From the cell containing the given text, extract its center point as [X, Y] coordinate. 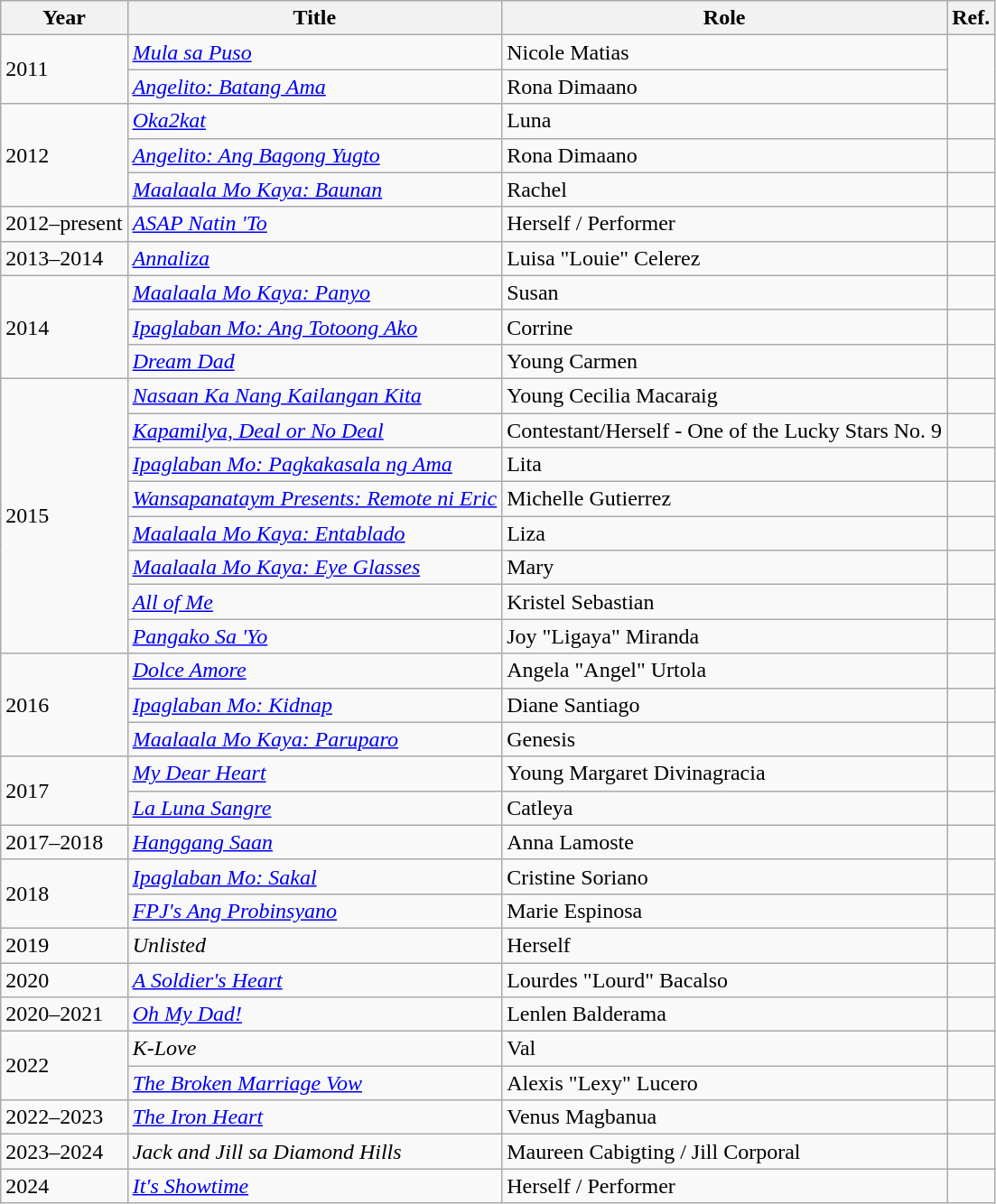
Venus Magbanua [724, 1117]
2016 [64, 705]
2014 [64, 327]
A Soldier's Heart [314, 979]
Corrine [724, 327]
Joy "Ligaya" Miranda [724, 636]
Unlisted [314, 945]
Mary [724, 568]
Maalaala Mo Kaya: Eye Glasses [314, 568]
Rachel [724, 190]
Luna [724, 121]
Ref. [972, 18]
Year [64, 18]
Ipaglaban Mo: Pagkakasala ng Ama [314, 465]
Angelito: Batang Ama [314, 87]
2012 [64, 155]
Hanggang Saan [314, 842]
Pangako Sa 'Yo [314, 636]
Diane Santiago [724, 705]
FPJ's Ang Probinsyano [314, 911]
Jack and Jill sa Diamond Hills [314, 1152]
Young Margaret Divinagracia [724, 773]
Ipaglaban Mo: Kidnap [314, 705]
Lourdes "Lourd" Bacalso [724, 979]
The Broken Marriage Vow [314, 1083]
Maureen Cabigting / Jill Corporal [724, 1152]
Maalaala Mo Kaya: Paruparo [314, 739]
Kapamilya, Deal or No Deal [314, 431]
Genesis [724, 739]
Alexis "Lexy" Lucero [724, 1083]
Kristel Sebastian [724, 602]
2023–2024 [64, 1152]
Angelito: Ang Bagong Yugto [314, 155]
Oka2kat [314, 121]
Marie Espinosa [724, 911]
2019 [64, 945]
Wansapanataym Presents: Remote ni Eric [314, 499]
Michelle Gutierrez [724, 499]
Contestant/Herself - One of the Lucky Stars No. 9 [724, 431]
My Dear Heart [314, 773]
Angela "Angel" Urtola [724, 671]
Role [724, 18]
2012–present [64, 224]
2022–2023 [64, 1117]
All of Me [314, 602]
2017 [64, 791]
Maalaala Mo Kaya: Entablado [314, 533]
Nicole Matias [724, 52]
K-Love [314, 1049]
Mula sa Puso [314, 52]
ASAP Natin 'To [314, 224]
Catleya [724, 808]
The Iron Heart [314, 1117]
2020–2021 [64, 1014]
2015 [64, 515]
2017–2018 [64, 842]
Ipaglaban Mo: Ang Totoong Ako [314, 327]
Lenlen Balderama [724, 1014]
Title [314, 18]
Oh My Dad! [314, 1014]
Maalaala Mo Kaya: Baunan [314, 190]
La Luna Sangre [314, 808]
Dolce Amore [314, 671]
Dream Dad [314, 361]
2018 [64, 894]
Young Carmen [724, 361]
Liza [724, 533]
2024 [64, 1186]
Ipaglaban Mo: Sakal [314, 876]
Lita [724, 465]
2022 [64, 1066]
Annaliza [314, 258]
It's Showtime [314, 1186]
Cristine Soriano [724, 876]
Nasaan Ka Nang Kailangan Kita [314, 395]
2011 [64, 69]
Luisa "Louie" Celerez [724, 258]
Susan [724, 292]
Young Cecilia Macaraig [724, 395]
Val [724, 1049]
Anna Lamoste [724, 842]
2020 [64, 979]
Herself [724, 945]
2013–2014 [64, 258]
Maalaala Mo Kaya: Panyo [314, 292]
